Capture the cell that displays the provided text and extract its [x, y] central coordinate. 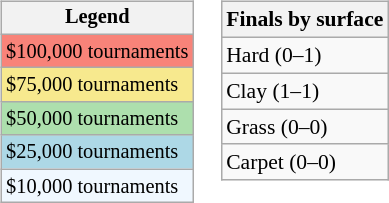
$25,000 tournaments [97, 152]
Hard (0–1) [304, 55]
$75,000 tournaments [97, 85]
Legend [97, 18]
$10,000 tournaments [97, 186]
Carpet (0–0) [304, 162]
Finals by surface [304, 20]
$100,000 tournaments [97, 51]
Grass (0–0) [304, 127]
$50,000 tournaments [97, 119]
Clay (1–1) [304, 91]
